Detect which cell encompasses the target text, then output its [X, Y] center coordinate. 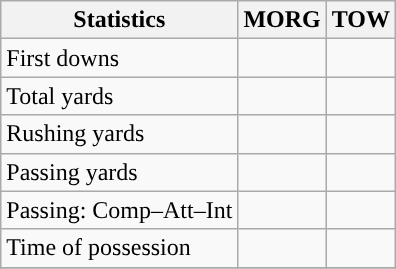
Rushing yards [120, 134]
Passing: Comp–Att–Int [120, 210]
Time of possession [120, 248]
Total yards [120, 96]
Passing yards [120, 172]
Statistics [120, 20]
TOW [360, 20]
MORG [282, 20]
First downs [120, 58]
